Return the (x, y) coordinate for the center point of the cell that contains the specified text.  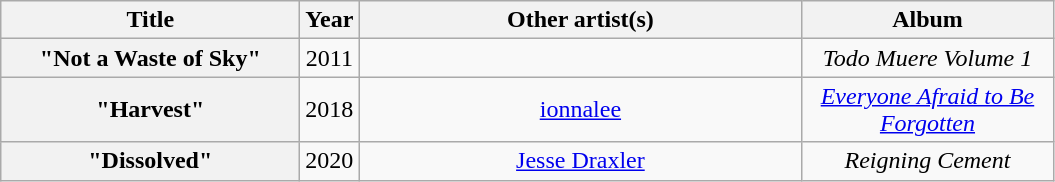
Other artist(s) (580, 20)
ionnalee (580, 110)
Album (928, 20)
Title (150, 20)
"Not a Waste of Sky" (150, 58)
Year (330, 20)
Jesse Draxler (580, 161)
Todo Muere Volume 1 (928, 58)
"Harvest" (150, 110)
"Dissolved" (150, 161)
Everyone Afraid to Be Forgotten (928, 110)
2020 (330, 161)
2018 (330, 110)
Reigning Cement (928, 161)
2011 (330, 58)
